Find where the given text appears and provide that cell's center as [X, Y] coordinate. 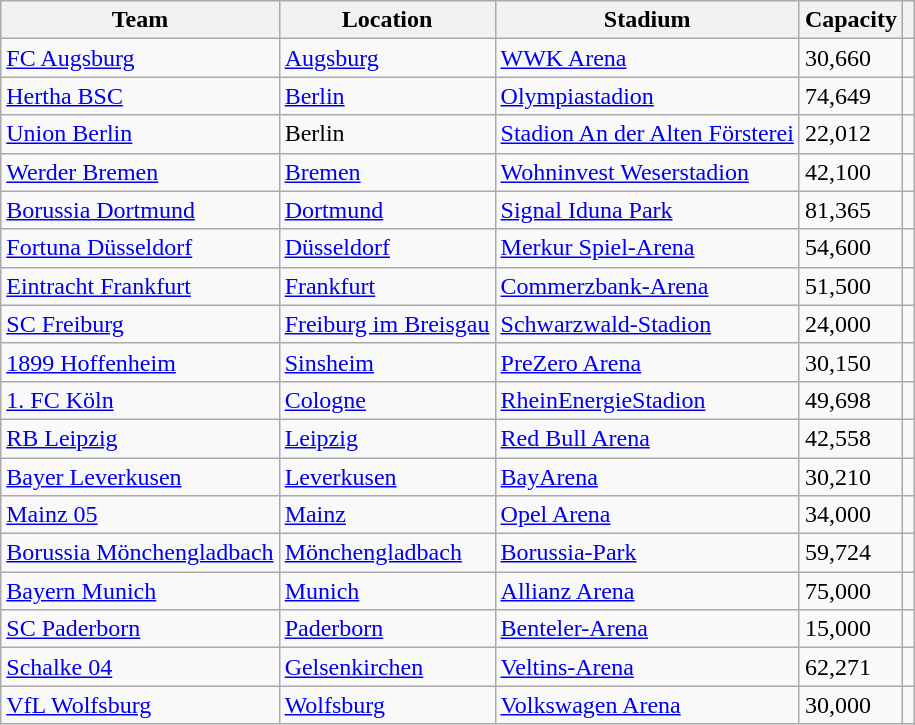
RB Leipzig [140, 438]
Borussia Mönchengladbach [140, 553]
Mainz 05 [140, 515]
30,150 [850, 362]
30,660 [850, 58]
59,724 [850, 553]
Schalke 04 [140, 667]
Veltins-Arena [647, 667]
BayArena [647, 477]
Hertha BSC [140, 96]
Opel Arena [647, 515]
81,365 [850, 210]
Gelsenkirchen [387, 667]
Bremen [387, 172]
30,000 [850, 705]
Cologne [387, 400]
Sinsheim [387, 362]
Augsburg [387, 58]
Merkur Spiel-Arena [647, 248]
Signal Iduna Park [647, 210]
Freiburg im Breisgau [387, 324]
24,000 [850, 324]
15,000 [850, 629]
Fortuna Düsseldorf [140, 248]
Commerzbank-Arena [647, 286]
Borussia Dortmund [140, 210]
Stadion An der Alten Försterei [647, 134]
Volkswagen Arena [647, 705]
62,271 [850, 667]
WWK Arena [647, 58]
75,000 [850, 591]
RheinEnergieStadion [647, 400]
Team [140, 20]
Allianz Arena [647, 591]
Schwarzwald-Stadion [647, 324]
SC Freiburg [140, 324]
Red Bull Arena [647, 438]
Dortmund [387, 210]
FC Augsburg [140, 58]
34,000 [850, 515]
Mönchengladbach [387, 553]
Union Berlin [140, 134]
Wolfsburg [387, 705]
42,100 [850, 172]
1899 Hoffenheim [140, 362]
Wohninvest Weserstadion [647, 172]
30,210 [850, 477]
Location [387, 20]
49,698 [850, 400]
SC Paderborn [140, 629]
Werder Bremen [140, 172]
Bayer Leverkusen [140, 477]
22,012 [850, 134]
Stadium [647, 20]
1. FC Köln [140, 400]
51,500 [850, 286]
Leverkusen [387, 477]
Bayern Munich [140, 591]
Frankfurt [387, 286]
VfL Wolfsburg [140, 705]
54,600 [850, 248]
Mainz [387, 515]
Benteler-Arena [647, 629]
Borussia-Park [647, 553]
Leipzig [387, 438]
74,649 [850, 96]
Paderborn [387, 629]
Capacity [850, 20]
42,558 [850, 438]
Eintracht Frankfurt [140, 286]
Düsseldorf [387, 248]
Munich [387, 591]
PreZero Arena [647, 362]
Olympiastadion [647, 96]
